Capture the cell that displays the provided text and extract its (x, y) central coordinate. 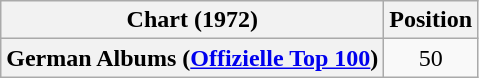
50 (431, 58)
Chart (1972) (192, 20)
Position (431, 20)
German Albums (Offizielle Top 100) (192, 58)
